Detect which cell encompasses the target text, then output its [x, y] center coordinate. 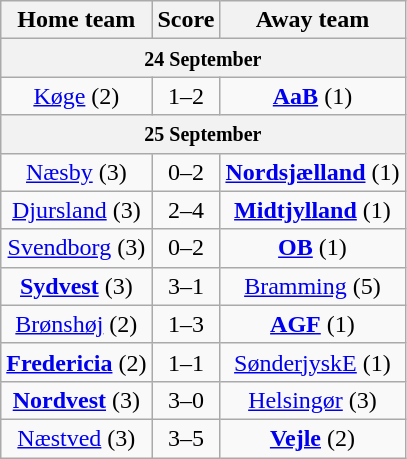
2–4 [186, 210]
Score [186, 20]
Køge (2) [76, 96]
Home team [76, 20]
Helsingør (3) [312, 400]
Vejle (2) [312, 438]
Svendborg (3) [76, 248]
Nordvest (3) [76, 400]
3–1 [186, 286]
25 September [203, 134]
1–2 [186, 96]
Bramming (5) [312, 286]
1–3 [186, 324]
AGF (1) [312, 324]
Djursland (3) [76, 210]
1–1 [186, 362]
Fredericia (2) [76, 362]
OB (1) [312, 248]
Næsby (3) [76, 172]
Midtjylland (1) [312, 210]
3–5 [186, 438]
Næstved (3) [76, 438]
Sydvest (3) [76, 286]
3–0 [186, 400]
Brønshøj (2) [76, 324]
SønderjyskE (1) [312, 362]
Nordsjælland (1) [312, 172]
24 September [203, 58]
Away team [312, 20]
AaB (1) [312, 96]
